For the text-containing cell, return its midpoint in (X, Y) coordinate format. 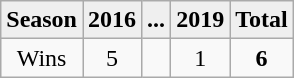
1 (200, 58)
2019 (200, 20)
6 (262, 58)
... (156, 20)
2016 (112, 20)
Total (262, 20)
Season (42, 20)
Wins (42, 58)
5 (112, 58)
